Provide the [X, Y] coordinate of the cell's center where the given text is located.  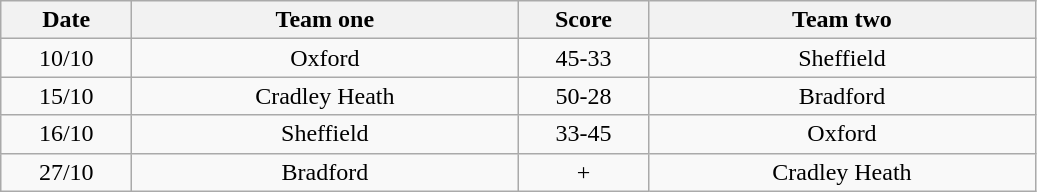
50-28 [584, 96]
10/10 [66, 58]
16/10 [66, 134]
Team two [842, 20]
Team one [325, 20]
33-45 [584, 134]
45-33 [584, 58]
Score [584, 20]
+ [584, 172]
15/10 [66, 96]
Date [66, 20]
27/10 [66, 172]
